Return [X, Y] of the center of cell containing provided text 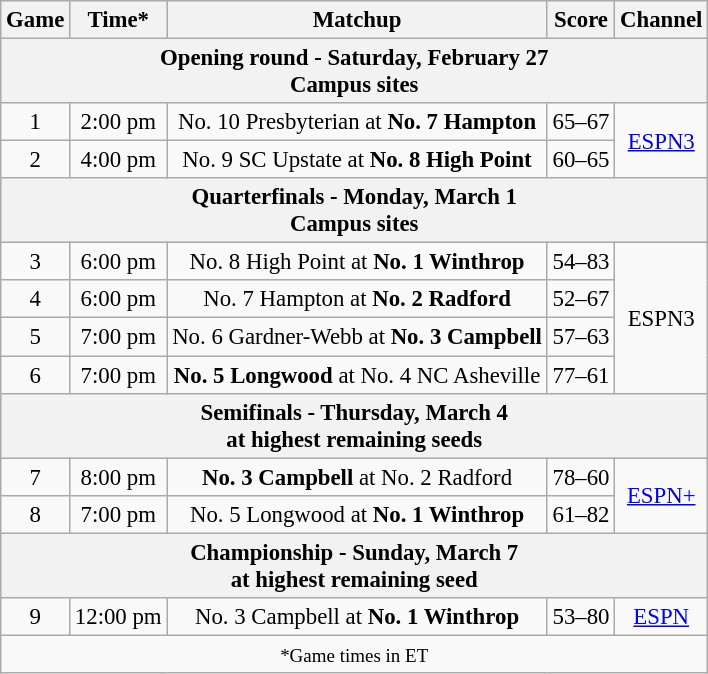
9 [36, 617]
8 [36, 514]
1 [36, 122]
No. 5 Longwood at No. 4 NC Asheville [357, 375]
No. 9 SC Upstate at No. 8 High Point [357, 160]
52–67 [581, 299]
Time* [118, 20]
No. 6 Gardner-Webb at No. 3 Campbell [357, 337]
No. 5 Longwood at No. 1 Winthrop [357, 514]
77–61 [581, 375]
2:00 pm [118, 122]
57–63 [581, 337]
Score [581, 20]
Championship - Sunday, March 7 at highest remaining seed [354, 566]
5 [36, 337]
Channel [662, 20]
2 [36, 160]
No. 7 Hampton at No. 2 Radford [357, 299]
54–83 [581, 262]
ESPN [662, 617]
No. 10 Presbyterian at No. 7 Hampton [357, 122]
6 [36, 375]
3 [36, 262]
12:00 pm [118, 617]
ESPN+ [662, 496]
61–82 [581, 514]
4 [36, 299]
53–80 [581, 617]
Opening round - Saturday, February 27 Campus sites [354, 72]
8:00 pm [118, 477]
No. 8 High Point at No. 1 Winthrop [357, 262]
78–60 [581, 477]
Quarterfinals - Monday, March 1 Campus sites [354, 210]
65–67 [581, 122]
Matchup [357, 20]
No. 3 Campbell at No. 1 Winthrop [357, 617]
4:00 pm [118, 160]
7 [36, 477]
Semifinals - Thursday, March 4 at highest remaining seeds [354, 426]
Game [36, 20]
No. 3 Campbell at No. 2 Radford [357, 477]
*Game times in ET [354, 654]
60–65 [581, 160]
